Search for the cell housing the specified text and yield its [x, y] center coordinate. 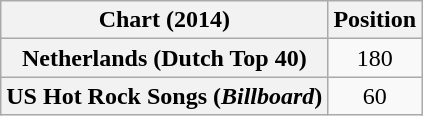
180 [375, 58]
Position [375, 20]
60 [375, 96]
Chart (2014) [164, 20]
Netherlands (Dutch Top 40) [164, 58]
US Hot Rock Songs (Billboard) [164, 96]
